Output the (X, Y) coordinate of the center of the cell containing the given text.  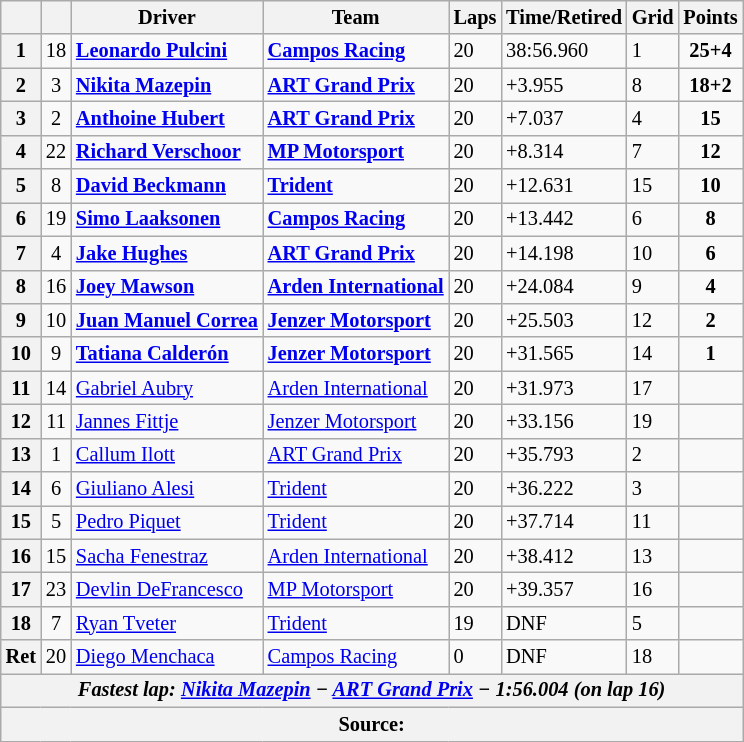
18+2 (710, 85)
38:56.960 (564, 51)
Richard Verschoor (167, 152)
Jake Hughes (167, 253)
+35.793 (564, 455)
Driver (167, 17)
+38.412 (564, 556)
+3.955 (564, 85)
Juan Manuel Correa (167, 320)
Nikita Mazepin (167, 85)
Points (710, 17)
David Beckmann (167, 186)
Devlin DeFrancesco (167, 589)
+31.565 (564, 354)
+24.084 (564, 287)
Pedro Piquet (167, 522)
Jannes Fittje (167, 421)
Callum Ilott (167, 455)
Ret (21, 657)
22 (56, 152)
Simo Laaksonen (167, 219)
Gabriel Aubry (167, 388)
Source: (372, 724)
Joey Mawson (167, 287)
Leonardo Pulcini (167, 51)
+33.156 (564, 421)
Anthoine Hubert (167, 118)
+12.631 (564, 186)
+8.314 (564, 152)
+25.503 (564, 320)
+31.973 (564, 388)
+14.198 (564, 253)
+13.442 (564, 219)
Sacha Fenestraz (167, 556)
Grid (653, 17)
Team (356, 17)
+37.714 (564, 522)
Fastest lap: Nikita Mazepin − ART Grand Prix − 1:56.004 (on lap 16) (372, 690)
Ryan Tveter (167, 623)
25+4 (710, 51)
0 (476, 657)
Tatiana Calderón (167, 354)
Giuliano Alesi (167, 489)
Laps (476, 17)
+36.222 (564, 489)
Time/Retired (564, 17)
23 (56, 589)
+7.037 (564, 118)
Diego Menchaca (167, 657)
+39.357 (564, 589)
